Detect which cell encompasses the target text, then output its [X, Y] center coordinate. 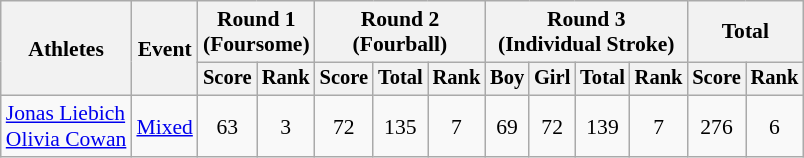
3 [286, 126]
69 [507, 126]
Athletes [66, 48]
6 [775, 126]
Event [164, 48]
Round 3(Individual Stroke) [586, 32]
276 [716, 126]
63 [228, 126]
Mixed [164, 126]
Round 2(Fourball) [400, 32]
Girl [552, 79]
Jonas LiebichOlivia Cowan [66, 126]
Boy [507, 79]
135 [400, 126]
139 [602, 126]
Round 1(Foursome) [256, 32]
